Pinpoint the cell where the given text exists, returning its (X, Y) midpoint coordinate. 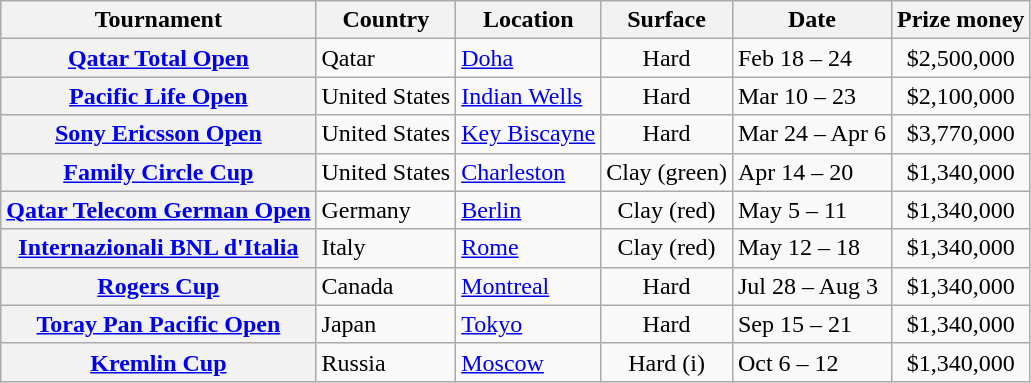
Canada (386, 286)
Hard (i) (667, 362)
Feb 18 – 24 (812, 58)
Indian Wells (528, 96)
Surface (667, 20)
Sep 15 – 21 (812, 324)
Charleston (528, 172)
Qatar Telecom German Open (158, 210)
Oct 6 – 12 (812, 362)
Sony Ericsson Open (158, 134)
Location (528, 20)
Jul 28 – Aug 3 (812, 286)
Germany (386, 210)
May 12 – 18 (812, 248)
Family Circle Cup (158, 172)
May 5 – 11 (812, 210)
$3,770,000 (960, 134)
Pacific Life Open (158, 96)
Japan (386, 324)
Tokyo (528, 324)
Country (386, 20)
Qatar (386, 58)
Moscow (528, 362)
Russia (386, 362)
Kremlin Cup (158, 362)
Rome (528, 248)
Mar 24 – Apr 6 (812, 134)
Date (812, 20)
Prize money (960, 20)
Mar 10 – 23 (812, 96)
Qatar Total Open (158, 58)
Doha (528, 58)
Montreal (528, 286)
Key Biscayne (528, 134)
Apr 14 – 20 (812, 172)
Italy (386, 248)
Tournament (158, 20)
Clay (green) (667, 172)
$2,500,000 (960, 58)
$2,100,000 (960, 96)
Toray Pan Pacific Open (158, 324)
Rogers Cup (158, 286)
Berlin (528, 210)
Internazionali BNL d'Italia (158, 248)
